Locate the cell with the specified text and output its (x, y) center coordinate. 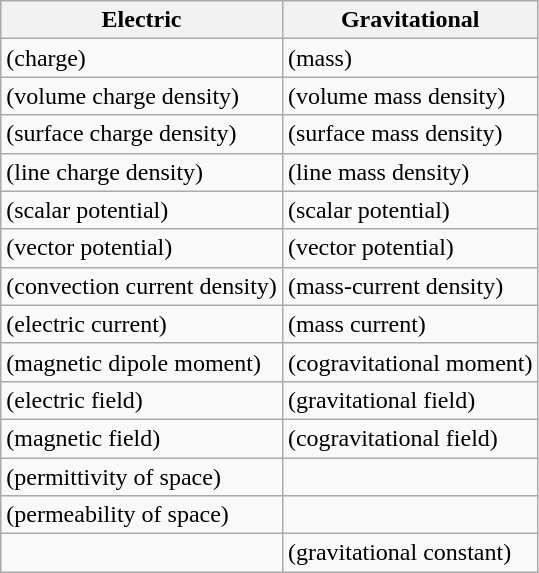
(gravitational constant) (410, 553)
(volume mass density) (410, 96)
(permittivity of space) (142, 477)
Electric (142, 20)
(magnetic dipole moment) (142, 362)
Gravitational (410, 20)
(surface mass density) (410, 134)
(electric field) (142, 400)
(permeability of space) (142, 515)
(mass-current density) (410, 286)
(cogravitational field) (410, 438)
(surface charge density) (142, 134)
(volume charge density) (142, 96)
(cogravitational moment) (410, 362)
(line mass density) (410, 172)
(electric current) (142, 324)
(charge) (142, 58)
(mass current) (410, 324)
(mass) (410, 58)
(magnetic field) (142, 438)
(line charge density) (142, 172)
(gravitational field) (410, 400)
(convection current density) (142, 286)
